Locate the cell with the specified text and output its [X, Y] center coordinate. 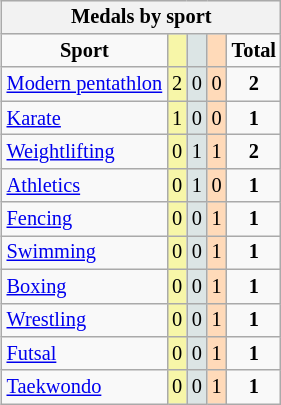
Taekwondo [84, 387]
Swimming [84, 253]
Total [254, 51]
Medals by sport [142, 17]
Karate [84, 118]
Weightlifting [84, 152]
Wrestling [84, 320]
Futsal [84, 354]
Modern pentathlon [84, 84]
Athletics [84, 185]
Boxing [84, 286]
Sport [84, 51]
Fencing [84, 219]
